Identify which cell holds the provided text, then report its [x, y] central coordinate. 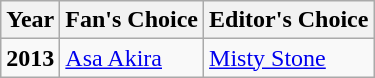
Editor's Choice [289, 20]
Fan's Choice [132, 20]
2013 [30, 58]
Year [30, 20]
Asa Akira [132, 58]
Misty Stone [289, 58]
